Identify which cell holds the provided text, then report its [X, Y] central coordinate. 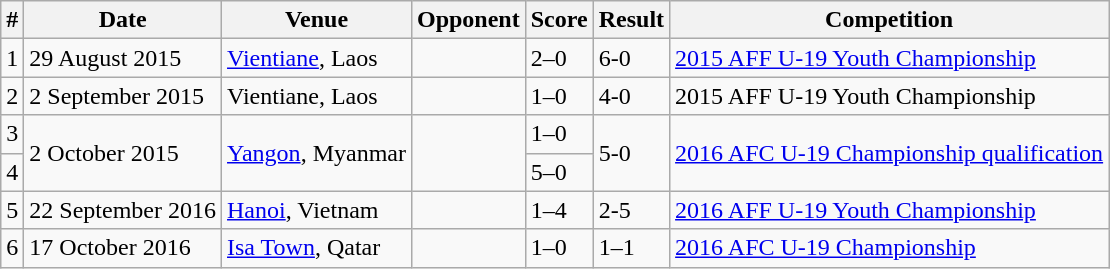
4 [12, 172]
22 September 2016 [123, 210]
29 August 2015 [123, 58]
2016 AFC U-19 Championship qualification [890, 153]
2-5 [631, 210]
1 [12, 58]
2 September 2015 [123, 96]
2016 AFF U-19 Youth Championship [890, 210]
5 [12, 210]
6 [12, 248]
17 October 2016 [123, 248]
2 October 2015 [123, 153]
5-0 [631, 153]
3 [12, 134]
Competition [890, 20]
4-0 [631, 96]
2 [12, 96]
Yangon, Myanmar [317, 153]
Result [631, 20]
1–1 [631, 248]
2016 AFC U-19 Championship [890, 248]
5–0 [559, 172]
Hanoi, Vietnam [317, 210]
6-0 [631, 58]
2–0 [559, 58]
Score [559, 20]
Opponent [468, 20]
1–4 [559, 210]
# [12, 20]
Date [123, 20]
Venue [317, 20]
Isa Town, Qatar [317, 248]
